Return (X, Y) of the center of cell containing provided text 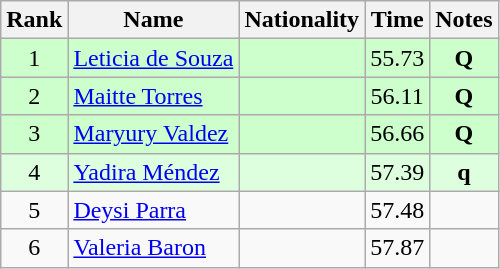
4 (34, 172)
Notes (464, 20)
6 (34, 248)
57.39 (398, 172)
5 (34, 210)
q (464, 172)
1 (34, 58)
57.87 (398, 248)
57.48 (398, 210)
Yadira Méndez (154, 172)
Maryury Valdez (154, 134)
Leticia de Souza (154, 58)
Rank (34, 20)
56.11 (398, 96)
55.73 (398, 58)
Valeria Baron (154, 248)
3 (34, 134)
Time (398, 20)
56.66 (398, 134)
Nationality (302, 20)
Name (154, 20)
2 (34, 96)
Maitte Torres (154, 96)
Deysi Parra (154, 210)
